Locate the cell with the specified text and output its [X, Y] center coordinate. 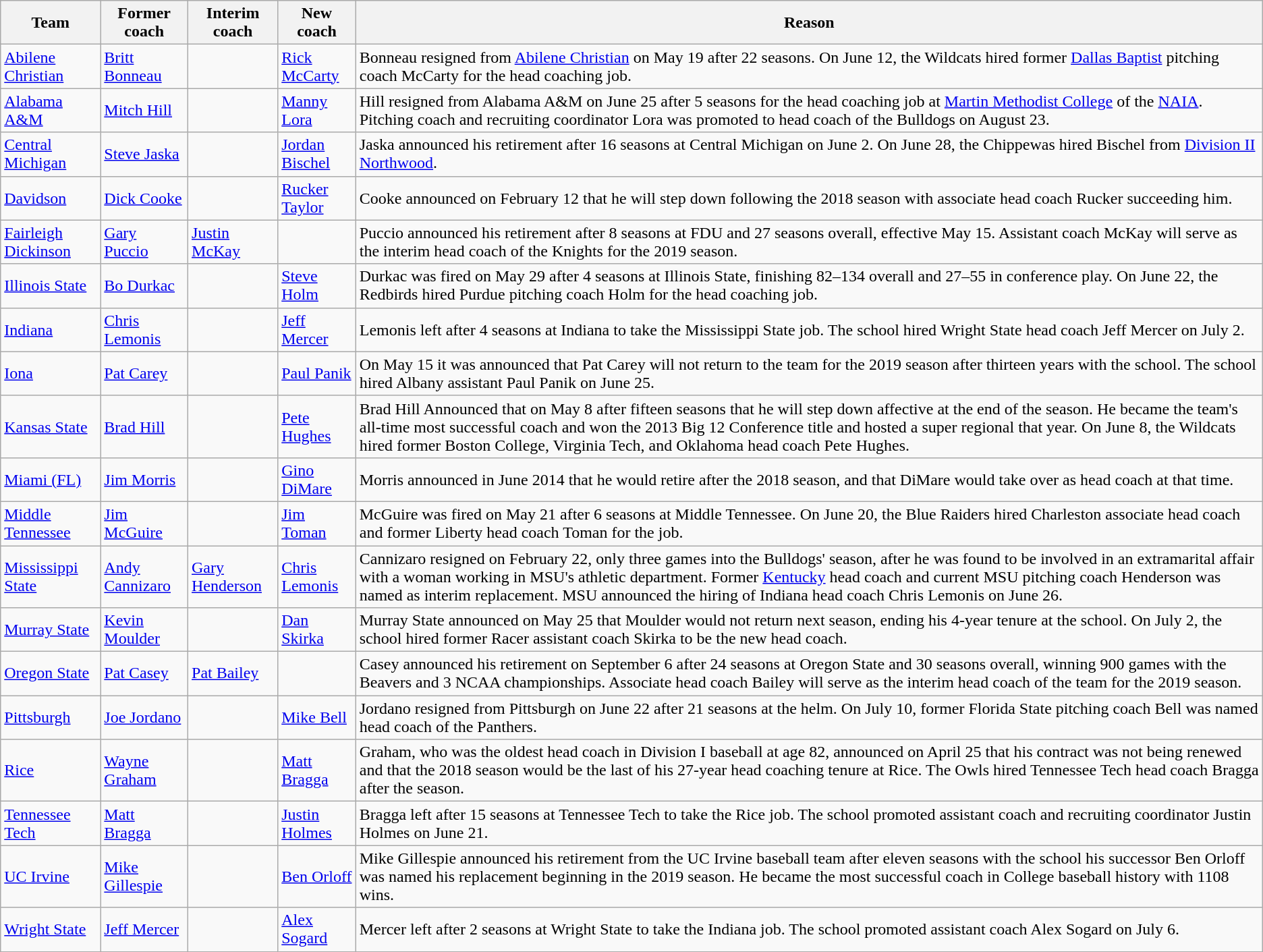
Murray State [51, 630]
Tennessee Tech [51, 823]
Oregon State [51, 673]
Wayne Graham [144, 771]
Alabama A&M [51, 111]
Illinois State [51, 286]
Middle Tennessee [51, 524]
Rice [51, 771]
Interimcoach [233, 23]
Pittsburgh [51, 718]
Brad Hill [144, 426]
Bo Durkac [144, 286]
Andy Cannizaro [144, 576]
Jim Toman [317, 524]
Wright State [51, 930]
Britt Bonneau [144, 66]
Mercer left after 2 seasons at Wright State to take the Indiana job. The school promoted assistant coach Alex Sogard on July 6. [809, 930]
Dan Skirka [317, 630]
Ben Orloff [317, 876]
Mike Bell [317, 718]
Gary Puccio [144, 242]
Gary Henderson [233, 576]
Steve Jaska [144, 154]
Kevin Moulder [144, 630]
Team [51, 23]
Rick McCarty [317, 66]
Lemonis left after 4 seasons at Indiana to take the Mississippi State job. The school hired Wright State head coach Jeff Mercer on July 2. [809, 329]
Alex Sogard [317, 930]
Dick Cooke [144, 198]
Newcoach [317, 23]
Abilene Christian [51, 66]
Joe Jordano [144, 718]
Paul Panik [317, 374]
Jordan Bischel [317, 154]
Justin Holmes [317, 823]
Rucker Taylor [317, 198]
Jim Morris [144, 479]
Mississippi State [51, 576]
Gino DiMare [317, 479]
Justin McKay [233, 242]
Jaska announced his retirement after 16 seasons at Central Michigan on June 2. On June 28, the Chippewas hired Bischel from Division II Northwood. [809, 154]
Miami (FL) [51, 479]
Manny Lora [317, 111]
Iona [51, 374]
Pat Carey [144, 374]
Morris announced in June 2014 that he would retire after the 2018 season, and that DiMare would take over as head coach at that time. [809, 479]
Davidson [51, 198]
UC Irvine [51, 876]
Indiana [51, 329]
Mitch Hill [144, 111]
Jim McGuire [144, 524]
Pat Casey [144, 673]
Pete Hughes [317, 426]
Steve Holm [317, 286]
Kansas State [51, 426]
Central Michigan [51, 154]
Cooke announced on February 12 that he will step down following the 2018 season with associate head coach Rucker succeeding him. [809, 198]
Mike Gillespie [144, 876]
Formercoach [144, 23]
Pat Bailey [233, 673]
Reason [809, 23]
Fairleigh Dickinson [51, 242]
